Output the [x, y] coordinate of the center of the cell containing the given text.  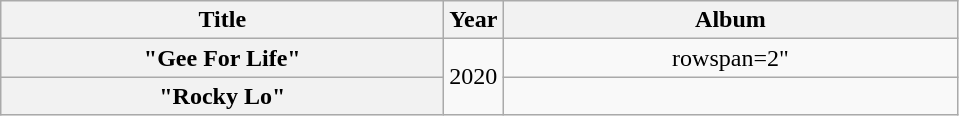
"Rocky Lo" [222, 96]
Title [222, 20]
"Gee For Life" [222, 58]
rowspan=2" [730, 58]
Year [474, 20]
2020 [474, 77]
Album [730, 20]
